Capture the cell that displays the provided text and extract its (x, y) central coordinate. 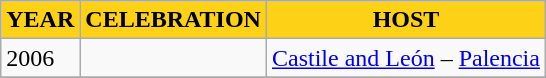
2006 (40, 58)
HOST (406, 20)
Castile and León – Palencia (406, 58)
CELEBRATION (174, 20)
YEAR (40, 20)
